Provide the [X, Y] coordinate of the cell's center where the given text is located.  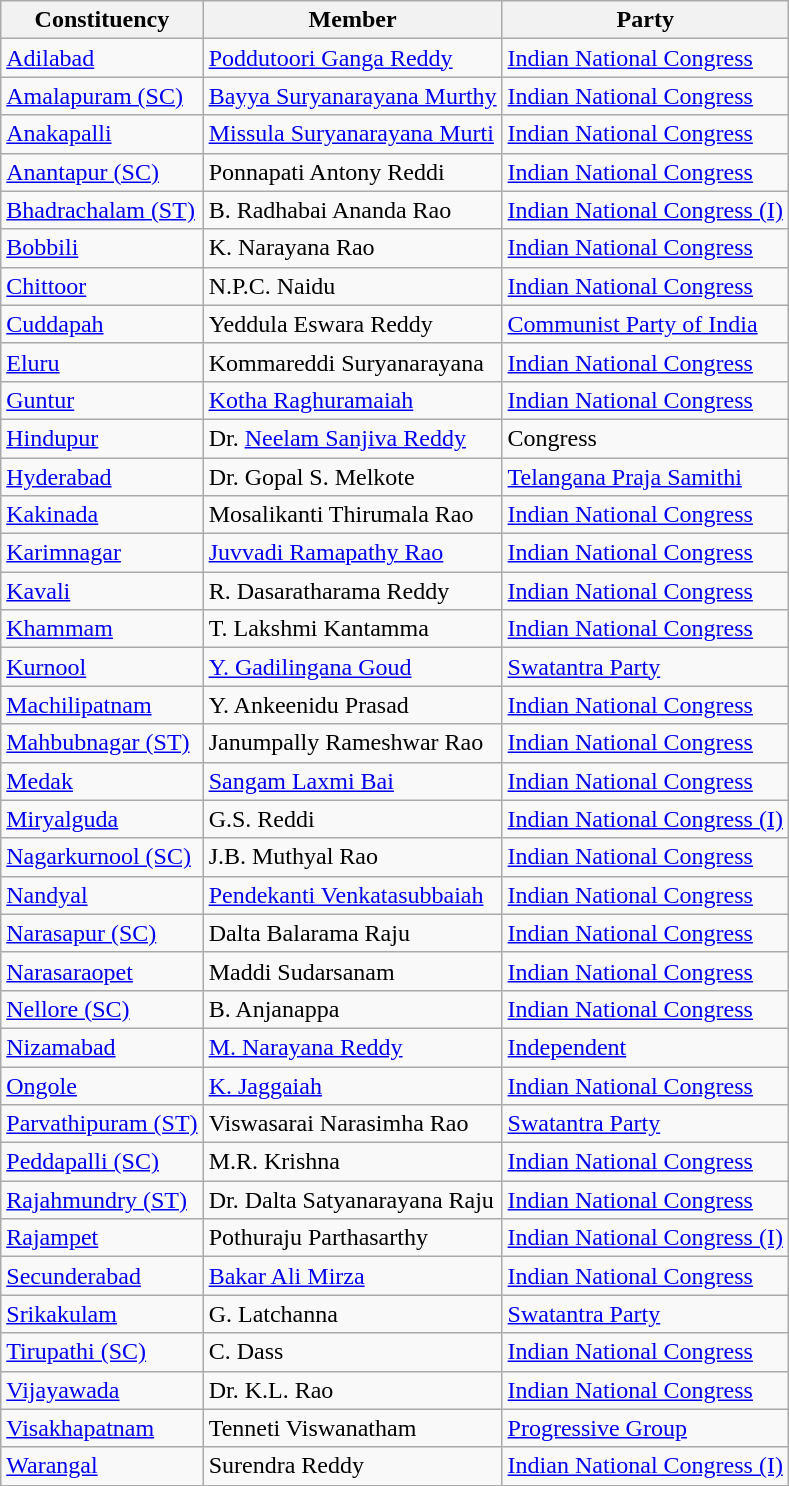
Communist Party of India [645, 324]
Viswasarai Narasimha Rao [352, 1124]
K. Jaggaiah [352, 1085]
Telangana Praja Samithi [645, 477]
G. Latchanna [352, 1314]
Kommareddi Suryanarayana [352, 362]
Vijayawada [102, 1390]
Cuddapah [102, 324]
Dr. Gopal S. Melkote [352, 477]
Mosalikanti Thirumala Rao [352, 515]
Hindupur [102, 438]
Bakar Ali Mirza [352, 1276]
Srikakulam [102, 1314]
Kurnool [102, 667]
Independent [645, 1047]
Y. Gadilingana Goud [352, 667]
Member [352, 20]
Medak [102, 781]
Tirupathi (SC) [102, 1352]
T. Lakshmi Kantamma [352, 629]
Narasaraopet [102, 971]
Amalapuram (SC) [102, 96]
Ongole [102, 1085]
Bhadrachalam (ST) [102, 210]
Constituency [102, 20]
Miryalguda [102, 819]
Visakhapatnam [102, 1428]
B. Anjanappa [352, 1009]
Bobbili [102, 248]
Nandyal [102, 895]
Juvvadi Ramapathy Rao [352, 553]
Y. Ankeenidu Prasad [352, 705]
Dalta Balarama Raju [352, 933]
Rajahmundry (ST) [102, 1200]
Chittoor [102, 286]
Dr. K.L. Rao [352, 1390]
Dr. Dalta Satyanarayana Raju [352, 1200]
Karimnagar [102, 553]
Rajampet [102, 1238]
Janumpally Rameshwar Rao [352, 743]
Tenneti Viswanatham [352, 1428]
Ponnapati Antony Reddi [352, 172]
Progressive Group [645, 1428]
Parvathipuram (ST) [102, 1124]
Kotha Raghuramaiah [352, 400]
Pendekanti Venkatasubbaiah [352, 895]
Nizamabad [102, 1047]
Dr. Neelam Sanjiva Reddy [352, 438]
Nagarkurnool (SC) [102, 857]
Eluru [102, 362]
Maddi Sudarsanam [352, 971]
Kavali [102, 591]
Guntur [102, 400]
Sangam Laxmi Bai [352, 781]
M. Narayana Reddy [352, 1047]
Pothuraju Parthasarthy [352, 1238]
N.P.C. Naidu [352, 286]
Secunderabad [102, 1276]
G.S. Reddi [352, 819]
Adilabad [102, 58]
Nellore (SC) [102, 1009]
K. Narayana Rao [352, 248]
Congress [645, 438]
Machilipatnam [102, 705]
M.R. Krishna [352, 1162]
Anakapalli [102, 134]
C. Dass [352, 1352]
Yeddula Eswara Reddy [352, 324]
Khammam [102, 629]
Anantapur (SC) [102, 172]
Peddapalli (SC) [102, 1162]
Hyderabad [102, 477]
Bayya Suryanarayana Murthy [352, 96]
Warangal [102, 1466]
Mahbubnagar (ST) [102, 743]
R. Dasaratharama Reddy [352, 591]
Poddutoori Ganga Reddy [352, 58]
Narasapur (SC) [102, 933]
B. Radhabai Ananda Rao [352, 210]
Party [645, 20]
J.B. Muthyal Rao [352, 857]
Missula Suryanarayana Murti [352, 134]
Kakinada [102, 515]
Surendra Reddy [352, 1466]
